Search for the cell housing the specified text and yield its (x, y) center coordinate. 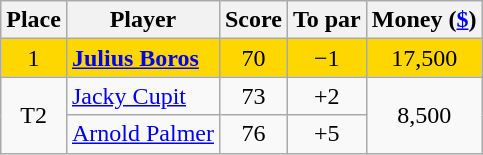
+5 (326, 134)
76 (253, 134)
+2 (326, 96)
17,500 (424, 58)
Player (142, 20)
70 (253, 58)
Julius Boros (142, 58)
Score (253, 20)
Jacky Cupit (142, 96)
8,500 (424, 115)
Place (34, 20)
1 (34, 58)
To par (326, 20)
T2 (34, 115)
Money ($) (424, 20)
Arnold Palmer (142, 134)
73 (253, 96)
−1 (326, 58)
